Search for the cell housing the specified text and yield its [X, Y] center coordinate. 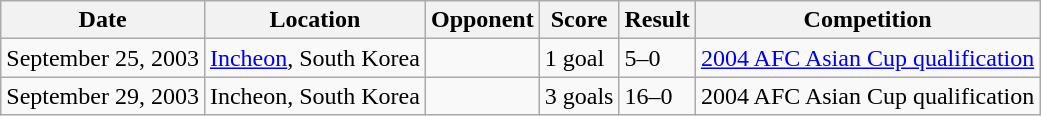
Result [657, 20]
Competition [867, 20]
Date [103, 20]
3 goals [579, 96]
1 goal [579, 58]
September 29, 2003 [103, 96]
Location [314, 20]
Score [579, 20]
5–0 [657, 58]
Opponent [482, 20]
September 25, 2003 [103, 58]
16–0 [657, 96]
